Pinpoint the cell where the given text exists, returning its [x, y] midpoint coordinate. 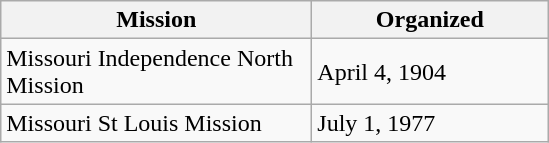
Organized [430, 20]
April 4, 1904 [430, 72]
Mission [156, 20]
Missouri St Louis Mission [156, 123]
July 1, 1977 [430, 123]
Missouri Independence North Mission [156, 72]
